Return (X, Y) of the center of cell containing provided text 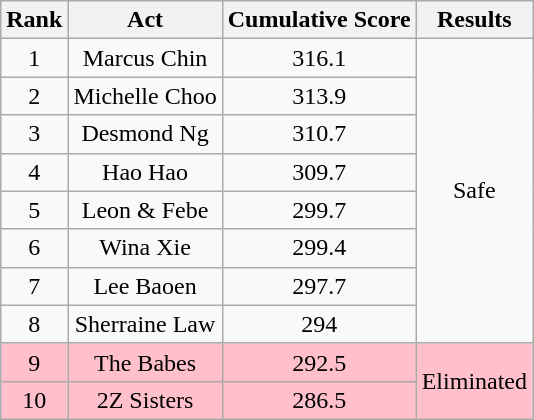
6 (34, 248)
5 (34, 210)
Desmond Ng (145, 134)
Wina Xie (145, 248)
309.7 (319, 172)
Eliminated (474, 381)
Hao Hao (145, 172)
7 (34, 286)
Marcus Chin (145, 58)
294 (319, 324)
297.7 (319, 286)
Sherraine Law (145, 324)
9 (34, 362)
Leon & Febe (145, 210)
10 (34, 400)
299.7 (319, 210)
2 (34, 96)
310.7 (319, 134)
3 (34, 134)
313.9 (319, 96)
Rank (34, 20)
8 (34, 324)
286.5 (319, 400)
Michelle Choo (145, 96)
299.4 (319, 248)
2Z Sisters (145, 400)
292.5 (319, 362)
316.1 (319, 58)
1 (34, 58)
Results (474, 20)
The Babes (145, 362)
Lee Baoen (145, 286)
4 (34, 172)
Safe (474, 191)
Act (145, 20)
Cumulative Score (319, 20)
